Search for the cell housing the specified text and yield its [x, y] center coordinate. 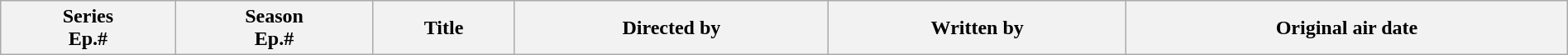
Title [443, 28]
SeriesEp.# [88, 28]
SeasonEp.# [275, 28]
Original air date [1347, 28]
Directed by [672, 28]
Written by [978, 28]
